Return (x, y) of the center of cell containing provided text 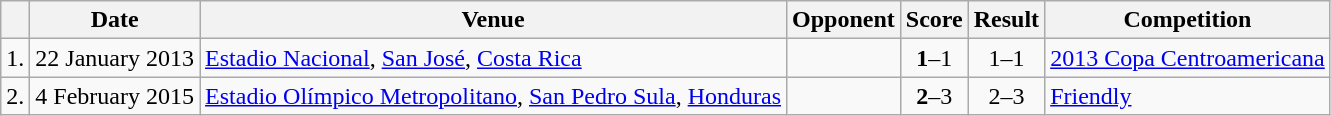
2. (16, 96)
Date (115, 20)
Opponent (844, 20)
Friendly (1188, 96)
Result (1006, 20)
4 February 2015 (115, 96)
Estadio Olímpico Metropolitano, San Pedro Sula, Honduras (494, 96)
Venue (494, 20)
Competition (1188, 20)
2013 Copa Centroamericana (1188, 58)
Score (934, 20)
1. (16, 58)
22 January 2013 (115, 58)
Estadio Nacional, San José, Costa Rica (494, 58)
